Extract the (x, y) coordinate from the center of the cell holding the provided text.  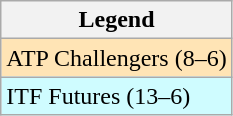
ITF Futures (13–6) (116, 96)
ATP Challengers (8–6) (116, 58)
Legend (116, 20)
